Pinpoint the cell where the given text exists, returning its [x, y] midpoint coordinate. 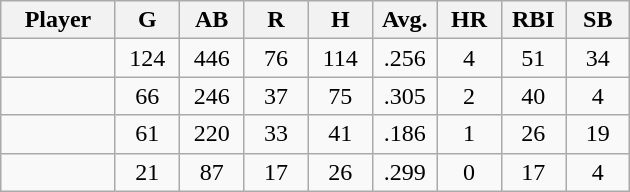
19 [598, 134]
124 [147, 58]
G [147, 20]
2 [469, 96]
HR [469, 20]
114 [340, 58]
76 [276, 58]
37 [276, 96]
H [340, 20]
Player [58, 20]
.256 [404, 58]
66 [147, 96]
33 [276, 134]
246 [211, 96]
.299 [404, 172]
21 [147, 172]
220 [211, 134]
61 [147, 134]
87 [211, 172]
.186 [404, 134]
Avg. [404, 20]
34 [598, 58]
40 [533, 96]
SB [598, 20]
.305 [404, 96]
0 [469, 172]
41 [340, 134]
75 [340, 96]
AB [211, 20]
51 [533, 58]
RBI [533, 20]
R [276, 20]
1 [469, 134]
446 [211, 58]
